Scan for the cell matching the given text and deliver its [x, y] coordinate at center. 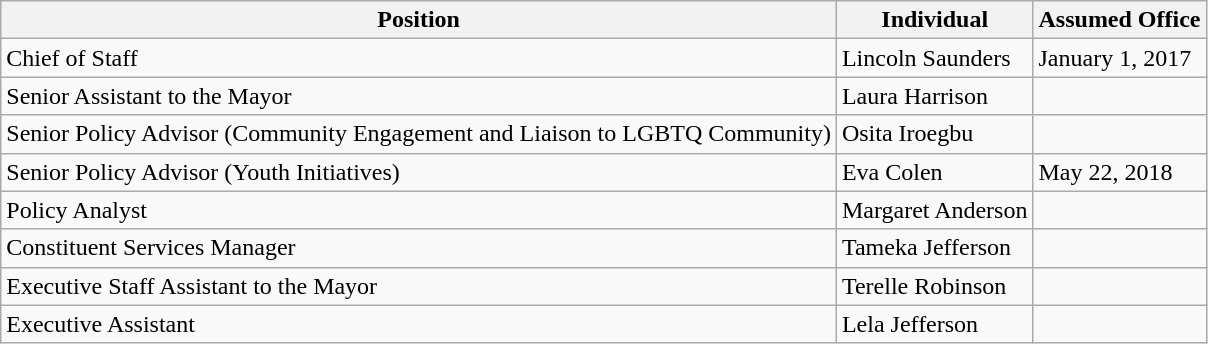
May 22, 2018 [1120, 172]
January 1, 2017 [1120, 58]
Senior Assistant to the Mayor [419, 96]
Laura Harrison [934, 96]
Tameka Jefferson [934, 248]
Position [419, 20]
Executive Assistant [419, 324]
Terelle Robinson [934, 286]
Policy Analyst [419, 210]
Eva Colen [934, 172]
Executive Staff Assistant to the Mayor [419, 286]
Osita Iroegbu [934, 134]
Constituent Services Manager [419, 248]
Lela Jefferson [934, 324]
Individual [934, 20]
Lincoln Saunders [934, 58]
Senior Policy Advisor (Community Engagement and Liaison to LGBTQ Community) [419, 134]
Senior Policy Advisor (Youth Initiatives) [419, 172]
Chief of Staff [419, 58]
Assumed Office [1120, 20]
Margaret Anderson [934, 210]
